Determine the [X, Y] coordinate at the center of the cell enclosing the given text.  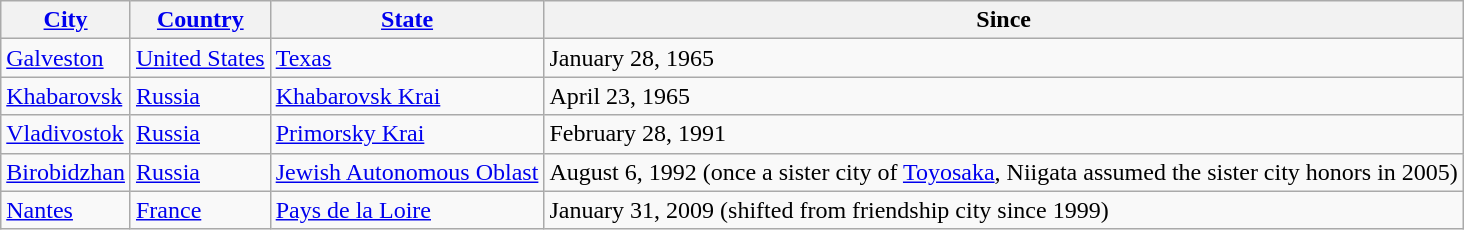
Khabarovsk Krai [407, 96]
Pays de la Loire [407, 210]
Galveston [66, 58]
January 31, 2009 (shifted from friendship city since 1999) [1004, 210]
Khabarovsk [66, 96]
Texas [407, 58]
January 28, 1965 [1004, 58]
April 23, 1965 [1004, 96]
February 28, 1991 [1004, 134]
Country [200, 20]
Since [1004, 20]
Vladivostok [66, 134]
United States [200, 58]
France [200, 210]
Jewish Autonomous Oblast [407, 172]
State [407, 20]
Nantes [66, 210]
Primorsky Krai [407, 134]
City [66, 20]
Birobidzhan [66, 172]
August 6, 1992 (once a sister city of Toyosaka, Niigata assumed the sister city honors in 2005) [1004, 172]
